Scan for the cell matching the given text and deliver its (x, y) coordinate at center. 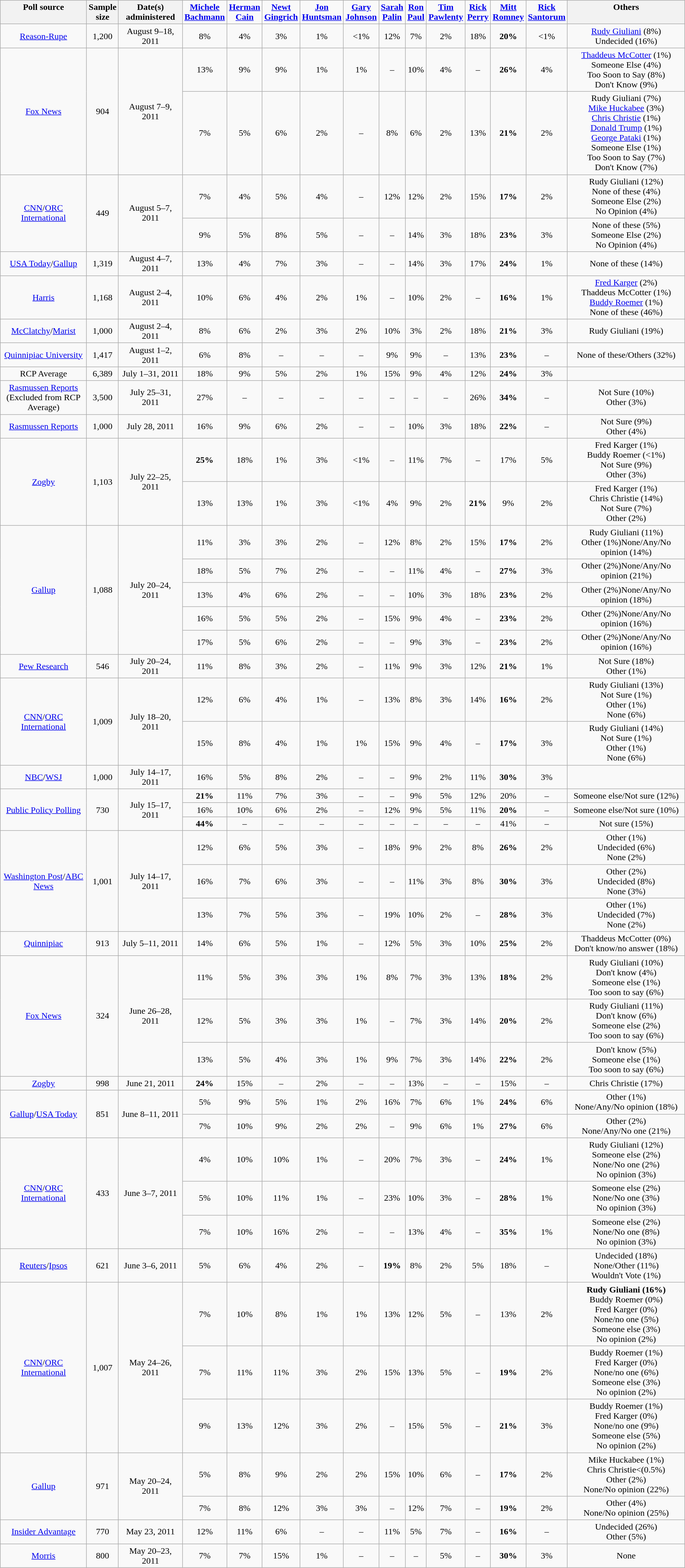
Gary Johnson (361, 12)
Gallup/USA Today (44, 1114)
Rudy Giuliani (10%)Don't know (4%)Someone else (1%)Too soon to say (6%) (626, 978)
Pew Research (44, 666)
Rick Santorum (547, 12)
Other (1%)None/Any/No opinion (18%) (626, 1102)
Not Sure (18%) Other (1%) (626, 666)
998 (102, 1083)
Someone else (2%)None/No one (8%)No opinion (3%) (626, 1232)
Other (2%)Undecided (8%)None (3%) (626, 881)
Newt Gingrich (281, 12)
May 23, 2011 (151, 1532)
July 22–25, 2011 (151, 482)
34% (508, 397)
NBC/WSJ (44, 777)
Fred Karger (2%) Thaddeus McCotter (1%) Buddy Roemer (1%) None of these (46%) (626, 297)
July 25–31, 2011 (151, 397)
Poll source (44, 12)
Rick Perry (478, 12)
Undecided (18%)None/Other (11%)Wouldn't Vote (1%) (626, 1265)
Herman Cain (244, 12)
Harris (44, 297)
Date(s) administered (151, 12)
Jon Huntsman (322, 12)
Morris (44, 1556)
Tim Pawlenty (446, 12)
Rudy Giuliani (19%) (626, 331)
1,103 (102, 482)
44% (205, 824)
RCP Average (44, 374)
None of these/Others (32%) (626, 355)
904 (102, 111)
McClatchy/Marist (44, 331)
Rasmussen Reports (Excluded from RCP Average) (44, 397)
July 28, 2011 (151, 426)
Sarah Palin (392, 12)
July 1–31, 2011 (151, 374)
August 1–2, 2011 (151, 355)
Others (626, 12)
Quinnipiac (44, 944)
6,389 (102, 374)
May 20–23, 2011 (151, 1556)
Rudy Giuliani (16%)Buddy Roemer (0%)Fred Karger (0%)None/no one (5%)Someone else (3%)No opinion (2%) (626, 1314)
433 (102, 1193)
Insider Advantage (44, 1532)
Samplesize (102, 12)
August 9–18, 2011 (151, 36)
June 21, 2011 (151, 1083)
770 (102, 1532)
1,001 (102, 881)
Don't know (5%)Someone else (1%)Too soon to say (6%) (626, 1059)
730 (102, 810)
1,088 (102, 590)
Reason-Rupe (44, 36)
June 3–6, 2011 (151, 1265)
Quinnipiac University (44, 355)
Mitt Romney (508, 12)
July 18–20, 2011 (151, 721)
Undecided (26%)Other (5%) (626, 1532)
913 (102, 944)
Someone else/Not sure (12%) (626, 796)
Ron Paul (416, 12)
546 (102, 666)
Someone else (2%)None/No one (3%)No opinion (3%) (626, 1198)
Other (2%)None/Any/No one (21%) (626, 1126)
July 15–17, 2011 (151, 810)
None of these (5%) Someone Else (2%) No Opinion (4%) (626, 235)
Other (2%)None/Any/No opinion (18%) (626, 595)
Fred Karger (1%) Chris Christie (14%)Not Sure (7%) Other (2%) (626, 503)
449 (102, 213)
324 (102, 1016)
Reuters/Ipsos (44, 1265)
Rudy Giuliani (11%)Other (1%)None/Any/No opinion (14%) (626, 542)
June 3–7, 2011 (151, 1193)
June 8–11, 2011 (151, 1114)
Rudy Giuliani (7%) Mike Huckabee (3%) Chris Christie (1%) Donald Trump (1%) George Pataki (1%) Someone Else (1%) Too Soon to Say (7%) Don't Know (7%) (626, 133)
Rasmussen Reports (44, 426)
August 7–9, 2011 (151, 111)
Buddy Roemer (1%)Fred Karger (0%)None/no one (6%)Someone else (3%)No opinion (2%) (626, 1372)
Other (2%)None/Any/No opinion (21%) (626, 571)
July 5–11, 2011 (151, 944)
800 (102, 1556)
Rudy Giuliani (8%) Undecided (16%) (626, 36)
Chris Christie (17%) (626, 1083)
None of these (14%) (626, 263)
Someone else/Not sure (10%) (626, 810)
Fred Karger (1%) Buddy Roemer (<1%) Not Sure (9%) Other (3%) (626, 460)
May 20–24, 2011 (151, 1486)
May 24–26, 2011 (151, 1368)
Rudy Giuliani (12%)Someone else (2%)None/No one (2%)No opinion (3%) (626, 1160)
Other (1%)Undecided (6%)None (2%) (626, 847)
Other (4%)None/No opinion (25%) (626, 1508)
Not Sure (10%) Other (3%) (626, 397)
1,009 (102, 721)
3,500 (102, 397)
USA Today/Gallup (44, 263)
621 (102, 1265)
Rudy Giuliani (14%)Not Sure (1%)Other (1%)None (6%) (626, 743)
August 4–7, 2011 (151, 263)
35% (508, 1232)
1,168 (102, 297)
851 (102, 1114)
1,417 (102, 355)
Thaddeus McCotter (1%) Someone Else (4%) Too Soon to Say (8%) Don't Know (9%) (626, 70)
1,007 (102, 1368)
Mike Huckabee (1%)Chris Christie<(0.5%)Other (2%)None/No opinion (22%) (626, 1474)
1,319 (102, 263)
Not Sure (9%) Other (4%) (626, 426)
Other (1%)Undecided (7%)None (2%) (626, 915)
Washington Post/ABC News (44, 881)
1,200 (102, 36)
None (626, 1556)
Michele Bachmann (205, 12)
August 5–7, 2011 (151, 213)
41% (508, 824)
Public Policy Polling (44, 810)
June 26–28, 2011 (151, 1016)
Rudy Giuliani (13%) Not Sure (1%) Other (1%) None (6%) (626, 699)
Thaddeus McCotter (0%)Don't know/no answer (18%) (626, 944)
971 (102, 1486)
Not sure (15%) (626, 824)
Rudy Giuliani (12%) None of these (4%) Someone Else (2%) No Opinion (4%) (626, 196)
Buddy Roemer (1%)Fred Karger (0%)None/no one (9%)Someone else (5%)No opinion (2%) (626, 1426)
Rudy Giuliani (11%)Don't know (6%)Someone else (2%)Too soon to say (6%) (626, 1021)
